Pinpoint the cell where the given text exists, returning its (x, y) midpoint coordinate. 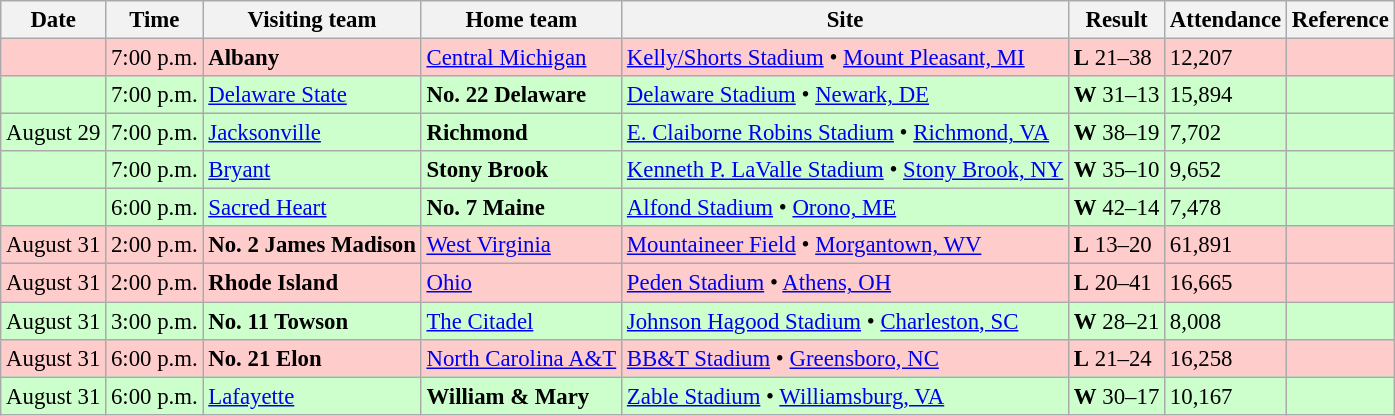
No. 2 James Madison (312, 245)
Visiting team (312, 20)
61,891 (1226, 245)
William & Mary (521, 396)
W 31–13 (1117, 95)
W 30–17 (1117, 396)
August 29 (54, 133)
L 20–41 (1117, 283)
No. 21 Elon (312, 358)
Delaware State (312, 95)
Kenneth P. LaValle Stadium • Stony Brook, NY (846, 170)
Attendance (1226, 20)
10,167 (1226, 396)
W 35–10 (1117, 170)
Delaware Stadium • Newark, DE (846, 95)
W 28–21 (1117, 321)
L 21–24 (1117, 358)
BB&T Stadium • Greensboro, NC (846, 358)
No. 22 Delaware (521, 95)
Johnson Hagood Stadium • Charleston, SC (846, 321)
Date (54, 20)
Bryant (312, 170)
Albany (312, 58)
W 42–14 (1117, 208)
3:00 p.m. (154, 321)
Jacksonville (312, 133)
7,702 (1226, 133)
15,894 (1226, 95)
Richmond (521, 133)
W 38–19 (1117, 133)
Ohio (521, 283)
West Virginia (521, 245)
No. 11 Towson (312, 321)
North Carolina A&T (521, 358)
Lafayette (312, 396)
Reference (1341, 20)
L 21–38 (1117, 58)
Zable Stadium • Williamsburg, VA (846, 396)
Home team (521, 20)
Peden Stadium • Athens, OH (846, 283)
E. Claiborne Robins Stadium • Richmond, VA (846, 133)
Rhode Island (312, 283)
Central Michigan (521, 58)
Alfond Stadium • Orono, ME (846, 208)
Site (846, 20)
7,478 (1226, 208)
Result (1117, 20)
The Citadel (521, 321)
16,258 (1226, 358)
16,665 (1226, 283)
Stony Brook (521, 170)
Kelly/Shorts Stadium • Mount Pleasant, MI (846, 58)
Sacred Heart (312, 208)
9,652 (1226, 170)
L 13–20 (1117, 245)
Time (154, 20)
No. 7 Maine (521, 208)
8,008 (1226, 321)
12,207 (1226, 58)
Mountaineer Field • Morgantown, WV (846, 245)
